Provide the [X, Y] coordinate of the cell's center where the given text is located.  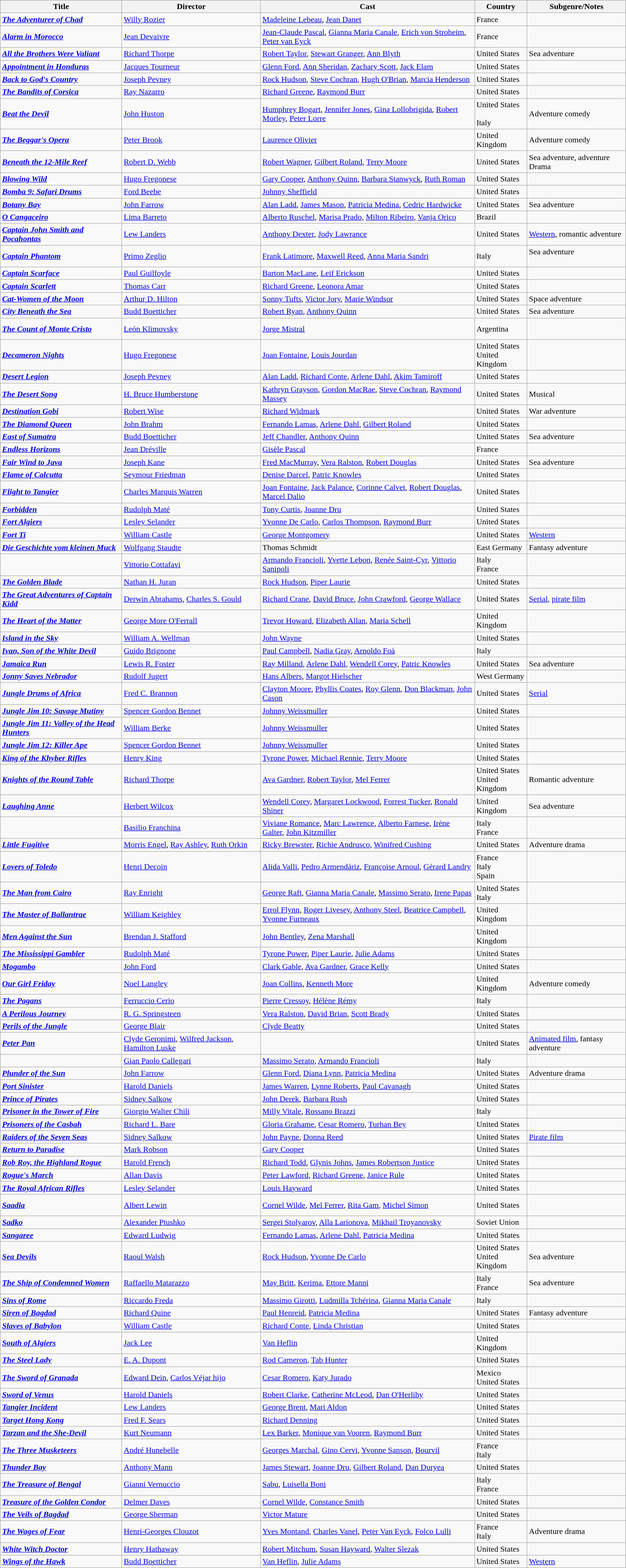
Return to Paradise [61, 1150]
Van Heflin, Julie Adams [368, 1562]
Robert Ryan, Anthony Quinn [368, 311]
Anthony Dexter, Jody Lawrance [368, 235]
George Raft, Gianna Maria Canale, Massimo Serato, Irene Papas [368, 893]
Back to God's Country [61, 79]
Argentina [501, 329]
Sadko [61, 1222]
Henri-Georges Clouzot [191, 1532]
Humphrey Bogart, Jennifer Jones, Gina Lollobrigida, Robert Morley, Peter Lorre [368, 114]
Robert Clarke, Catherine McLeod, Dan O'Herlihy [368, 1395]
Delmer Daves [191, 1501]
South of Algiers [61, 1343]
Cast [368, 7]
Ivan, Son of the White Devil [61, 651]
Raffaello Matarazzo [191, 1283]
Giorgio Walter Chili [191, 1112]
Die Geschichte vom kleinen Muck [61, 547]
Willy Rozier [191, 19]
Nathan H. Juran [191, 582]
Jamaica Run [61, 663]
Treasure of the Golden Condor [61, 1501]
Denise Darcel, Patric Knowles [368, 475]
León Klimovsky [191, 329]
Yves Montand, Charles Vanel, Peter Van Eyck, Folco Lulli [368, 1532]
Noel Langley [191, 983]
Sea adventure, adventure Drama [577, 162]
Target Hong Kong [61, 1420]
George Blair [191, 1026]
Space adventure [577, 299]
Seymour Friedman [191, 475]
May Britt, Kerima, Ettore Manni [368, 1283]
John Brahm [191, 424]
East Germany [501, 547]
Forbidden [61, 509]
Rudolf Jugert [191, 676]
Cat-Women of the Moon [61, 299]
Flight to Tangier [61, 492]
All the Brothers Were Valiant [61, 54]
Thomas Schmidt [368, 547]
Clyde Beatty [368, 1026]
West Germany [501, 676]
Robert Wagner, Gilbert Roland, Terry Moore [368, 162]
The Bandits of Corsica [61, 92]
Jacques Tourneur [191, 67]
The Ship of Condemned Women [61, 1283]
Richard Crane, David Bruce, John Crawford, George Wallace [368, 599]
Basilio Franchina [191, 827]
Thunder Bay [61, 1467]
Wings of the Hawk [61, 1562]
Paul Henreid, Patricia Medina [368, 1313]
The Treasure of Bengal [61, 1484]
Kurt Neumann [191, 1433]
Jungle Jim 12: Killer Ape [61, 745]
Henry King [191, 758]
Sins of Rome [61, 1300]
Johnny Sheffield [368, 191]
Knights of the Round Table [61, 780]
Lima Barreto [191, 217]
Allan Davis [191, 1175]
Rod Cameron, Tab Hunter [368, 1360]
Sergei Stolyarov, Alla Larionova, Mikhail Troyanovsky [368, 1222]
Prisoner in the Tower of Fire [61, 1112]
FranceItalySpain [501, 867]
Beneath the 12-Mile Reef [61, 162]
Harold French [191, 1162]
Guido Brignone [191, 651]
Edward Ludwig [191, 1235]
Primo Zeglio [191, 256]
John Huston [191, 114]
Laurence Olivier [368, 140]
The Man from Cairo [61, 893]
Tyrone Power, Piper Laurie, Julie Adams [368, 953]
Siren of Bagdad [61, 1313]
Thomas Carr [191, 286]
Jean Devaivre [191, 37]
Serial [577, 693]
Anthony Mann [191, 1467]
Ferruccio Cerio [191, 1001]
Yvonne De Carlo, Carlos Thompson, Raymond Burr [368, 522]
Raoul Walsh [191, 1257]
Brazil [501, 217]
Gary Cooper, Anthony Quinn, Barbara Stanwyck, Ruth Roman [368, 179]
Animated film, fantasy adventure [577, 1043]
Albert Lewin [191, 1205]
Alan Ladd, Richard Conte, Arlene Dahl, Akim Tamiroff [368, 377]
Richard Todd, Glynis Johns, James Robertson Justice [368, 1162]
Massimo Serato, Armando Francioli [368, 1061]
White Witch Doctor [61, 1549]
Sea Devils [61, 1257]
Title [61, 7]
Errol Flynn, Roger Livesey, Anthony Steel, Beatrice Campbell, Yvonne Furneaux [368, 914]
Cesar Romero, Katy Jurado [368, 1378]
Richard Quine [191, 1313]
Gary Cooper [368, 1150]
Richard Greene, Leonora Amar [368, 286]
Richard L. Bare [191, 1124]
Morris Engel, Ray Ashley, Ruth Orkin [191, 845]
John Ford [191, 966]
Fort Algiers [61, 522]
Hans Albers, Margot Hielscher [368, 676]
Wendell Corey, Margaret Lockwood, Forrest Tucker, Ronald Shiner [368, 806]
Joan Collins, Kenneth More [368, 983]
Riccardo Freda [191, 1300]
Jungle Drums of Africa [61, 693]
Musical [577, 394]
Richard Conte, Linda Christian [368, 1326]
Jorge Mistral [368, 329]
Sangaree [61, 1235]
Clayton Moore, Phyllis Coates, Roy Glenn, Don Blackman, John Cason [368, 693]
Barton MacLane, Leif Erickson [368, 273]
Tarzan and the She-Devil [61, 1433]
War adventure [577, 411]
William Berke [191, 728]
Fernando Lamas, Arlene Dahl, Gilbert Roland [368, 424]
Saadia [61, 1205]
Ray Enright [191, 893]
Vera Ralston, David Brian, Scott Brady [368, 1014]
William Keighley [191, 914]
Tyrone Power, Michael Rennie, Terry Moore [368, 758]
Charles Marquis Warren [191, 492]
Country [501, 7]
The Golden Blade [61, 582]
Captain John Smith and Pocahontas [61, 235]
Prince of Pirates [61, 1099]
Tangier Incident [61, 1407]
Henri Decoin [191, 867]
Peter Lawford, Richard Greene, Janice Rule [368, 1175]
Glenn Ford, Diana Lynn, Patricia Medina [368, 1073]
Madeleine Lebeau, Jean Danet [368, 19]
Henry Hathaway [191, 1549]
Captain Scarface [61, 273]
The Beggar's Opera [61, 140]
John Wayne [368, 638]
Fair Wind to Java [61, 462]
Mogambo [61, 966]
Edward Dein, Carlos Véjar hijo [191, 1378]
Jungle Jim 10: Savage Mutiny [61, 711]
Ava Gardner, Robert Taylor, Mel Ferrer [368, 780]
Jeff Chandler, Anthony Quinn [368, 436]
Ray Nazarro [191, 92]
The Pagans [61, 1001]
Joseph Kane [191, 462]
Sonny Tufts, Victor Jory, Marie Windsor [368, 299]
Clark Gable, Ava Gardner, Grace Kelly [368, 966]
East of Sumatra [61, 436]
Slaves of Babylon [61, 1326]
The Mississippi Gambler [61, 953]
George Montgomery [368, 535]
Pirate film [577, 1137]
Peter Pan [61, 1043]
Soviet Union [501, 1222]
Western, romantic adventure [577, 235]
Prisoners of the Casbah [61, 1124]
Alexander Ptushko [191, 1222]
Rogue's March [61, 1175]
MexicoUnited States [501, 1378]
Milly Vitale, Rossano Brazzi [368, 1112]
Joan Fontaine, Jack Palance, Corinne Calvet, Robert Douglas, Marcel Dalio [368, 492]
Decameron Nights [61, 355]
The Three Musketeers [61, 1450]
Vittorio Cottafavi [191, 565]
Jungle Jim 11: Valley of the Head Hunters [61, 728]
O Cangaceiro [61, 217]
Armando Francioli, Yvette Lebon, Renée Saint-Cyr, Vittorio Sanipoli [368, 565]
Rock Hudson, Steve Cochran, Hugh O'Brian, Marcia Henderson [368, 79]
Ricky Brewster, Richie Andrusco, Winifred Cushing [368, 845]
Richard Greene, Raymond Burr [368, 92]
Beat the Devil [61, 114]
The Desert Song [61, 394]
Fort Ti [61, 535]
Sabu, Luisella Boni [368, 1484]
Appointment in Honduras [61, 67]
Paul Guilfoyle [191, 273]
Frank Latimore, Maxwell Reed, Anna Maria Sandri [368, 256]
Ford Beebe [191, 191]
Gloria Grahame, Cesar Romero, Turhan Bey [368, 1124]
Alan Ladd, James Mason, Patricia Medina, Cedric Hardwicke [368, 204]
Massimo Girotti, Ludmilla Tchérina, Gianna Maria Canale [368, 1300]
H. Bruce Humberstone [191, 394]
Victor Mature [368, 1515]
R. G. Springsteen [191, 1014]
Fred MacMurray, Vera Ralston, Robert Douglas [368, 462]
The Diamond Queen [61, 424]
Cornel Wilde, Constance Smith [368, 1501]
Rock Hudson, Piper Laurie [368, 582]
Peter Brook [191, 140]
Desert Legion [61, 377]
Robert Mitchum, Susan Hayward, Walter Slezak [368, 1549]
The Master of Ballantrae [61, 914]
Alberto Ruschel, Marisa Prado, Milton Ribeiro, Vanja Orico [368, 217]
Captain Phantom [61, 256]
Port Sinister [61, 1086]
James Stewart, Joanne Dru, Gilbert Roland, Dan Duryea [368, 1467]
Island in the Sky [61, 638]
Trevor Howard, Elizabeth Allan, Maria Schell [368, 621]
Romantic adventure [577, 780]
Captain Scarlett [61, 286]
Fernando Lamas, Arlene Dahl, Patricia Medina [368, 1235]
The Great Adventures of Captain Kidd [61, 599]
Arthur D. Hilton [191, 299]
Mark Robson [191, 1150]
Lex Barker, Monique van Vooren, Raymond Burr [368, 1433]
Plunder of the Sun [61, 1073]
Gianni Vernuccio [191, 1484]
Blowing Wild [61, 179]
Jean Dréville [191, 449]
Little Fugitive [61, 845]
Sword of Venus [61, 1395]
William A. Wellman [191, 638]
Laughing Anne [61, 806]
Destination Gobi [61, 411]
The Steel Lady [61, 1360]
George More O'Ferrall [191, 621]
Jack Lee [191, 1343]
Fred F. Sears [191, 1420]
Lewis R. Foster [191, 663]
Gisèle Pascal [368, 449]
James Warren, Lynne Roberts, Paul Cavanagh [368, 1086]
Gian Paolo Callegari [191, 1061]
Our Girl Friday [61, 983]
John Derek, Barbara Rush [368, 1099]
Lovers of Toledo [61, 867]
Jean-Claude Pascal, Gianna Maria Canale, Erich von Stroheim, Peter van Eyck [368, 37]
The Sword of Granada [61, 1378]
Bomba 9: Safari Drums [61, 191]
Glenn Ford, Ann Sheridan, Zachary Scott, Jack Elam [368, 67]
Alarm in Morocco [61, 37]
Louis Hayward [368, 1188]
Jonny Saves Nebrador [61, 676]
Perils of the Jungle [61, 1026]
A Perilous Journey [61, 1014]
The Heart of the Matter [61, 621]
Subgenre/Notes [577, 7]
Joan Fontaine, Louis Jourdan [368, 355]
Georges Marchal, Gino Cervi, Yvonne Sanson, Bourvil [368, 1450]
Robert D. Webb [191, 162]
Rob Roy, the Highland Rogue [61, 1162]
The Count of Monte Cristo [61, 329]
Raiders of the Seven Seas [61, 1137]
Fred C. Brannon [191, 693]
Cornel Wilde, Mel Ferrer, Rita Gam, Michel Simon [368, 1205]
Paul Campbell, Nadia Gray, Arnoldo Foà [368, 651]
Richard Widmark [368, 411]
Herbert Wilcox [191, 806]
Serial, pirate film [577, 599]
Van Heflin [368, 1343]
Clyde Geronimi, Wilfred Jackson, Hamilton Luske [191, 1043]
Pierre Cressoy, Hélène Rémy [368, 1001]
John Bentley, Zena Marshall [368, 936]
Director [191, 7]
George Brent, Mari Aldon [368, 1407]
Robert Taylor, Stewart Granger, Ann Blyth [368, 54]
Ray Milland, Arlene Dahl, Wendell Corey, Patric Knowles [368, 663]
Alida Valli, Pedro Armendáriz, Françoise Arnoul, Gérard Landry [368, 867]
The Adventurer of Chad [61, 19]
Robert Wise [191, 411]
Kathryn Grayson, Gordon MacRae, Steve Cochran, Raymond Massey [368, 394]
Tony Curtis, Joanne Dru [368, 509]
City Beneath the Sea [61, 311]
George Sherman [191, 1515]
King of the Khyber Rifles [61, 758]
Rock Hudson, Yvonne De Carlo [368, 1257]
Men Against the Sun [61, 936]
E. A. Dupont [191, 1360]
Viviane Romance, Marc Lawrence, Alberto Farnese, Irène Galter, John Kitzmiller [368, 827]
The Wages of Fear [61, 1532]
Derwin Abrahams, Charles S. Gould [191, 599]
Endless Horizons [61, 449]
Botany Bay [61, 204]
The Royal African Rifles [61, 1188]
The Veils of Bagdad [61, 1515]
Richard Denning [368, 1420]
John Payne, Donna Reed [368, 1137]
Brendan J. Stafford [191, 936]
André Hunebelle [191, 1450]
Wolfgang Staudte [191, 547]
Flame of Calcutta [61, 475]
